Search for the cell housing the specified text and yield its [x, y] center coordinate. 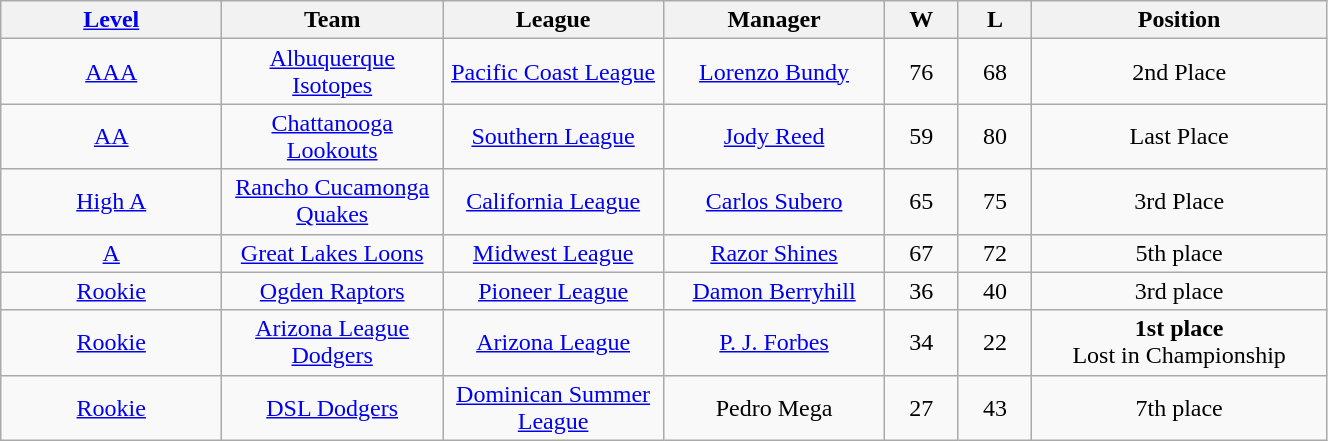
40 [995, 291]
Team [332, 20]
3rd Place [1180, 202]
1st place Lost in Championship [1180, 342]
75 [995, 202]
22 [995, 342]
34 [922, 342]
Pacific Coast League [554, 72]
Razor Shines [774, 253]
27 [922, 408]
43 [995, 408]
AA [112, 136]
California League [554, 202]
Dominican Summer League [554, 408]
High A [112, 202]
Rancho Cucamonga Quakes [332, 202]
Southern League [554, 136]
80 [995, 136]
Lorenzo Bundy [774, 72]
59 [922, 136]
L [995, 20]
Great Lakes Loons [332, 253]
A [112, 253]
P. J. Forbes [774, 342]
76 [922, 72]
5th place [1180, 253]
Chattanooga Lookouts [332, 136]
65 [922, 202]
7th place [1180, 408]
Position [1180, 20]
Ogden Raptors [332, 291]
Level [112, 20]
Jody Reed [774, 136]
Pedro Mega [774, 408]
DSL Dodgers [332, 408]
Arizona League Dodgers [332, 342]
2nd Place [1180, 72]
68 [995, 72]
67 [922, 253]
72 [995, 253]
AAA [112, 72]
Albuquerque Isotopes [332, 72]
Pioneer League [554, 291]
3rd place [1180, 291]
Arizona League [554, 342]
Midwest League [554, 253]
Last Place [1180, 136]
Damon Berryhill [774, 291]
Carlos Subero [774, 202]
36 [922, 291]
Manager [774, 20]
W [922, 20]
League [554, 20]
